Output the (x, y) coordinate of the center of the cell containing the given text.  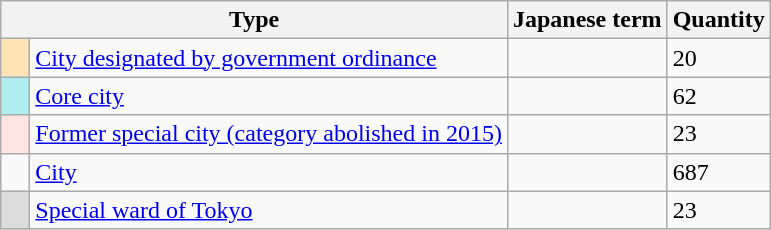
20 (718, 58)
Quantity (718, 20)
Former special city (category abolished in 2015) (269, 134)
Japanese term (587, 20)
City (269, 172)
Type (254, 20)
687 (718, 172)
Core city (269, 96)
Special ward of Tokyo (269, 210)
62 (718, 96)
City designated by government ordinance (269, 58)
